Capture the cell that displays the provided text and extract its [X, Y] central coordinate. 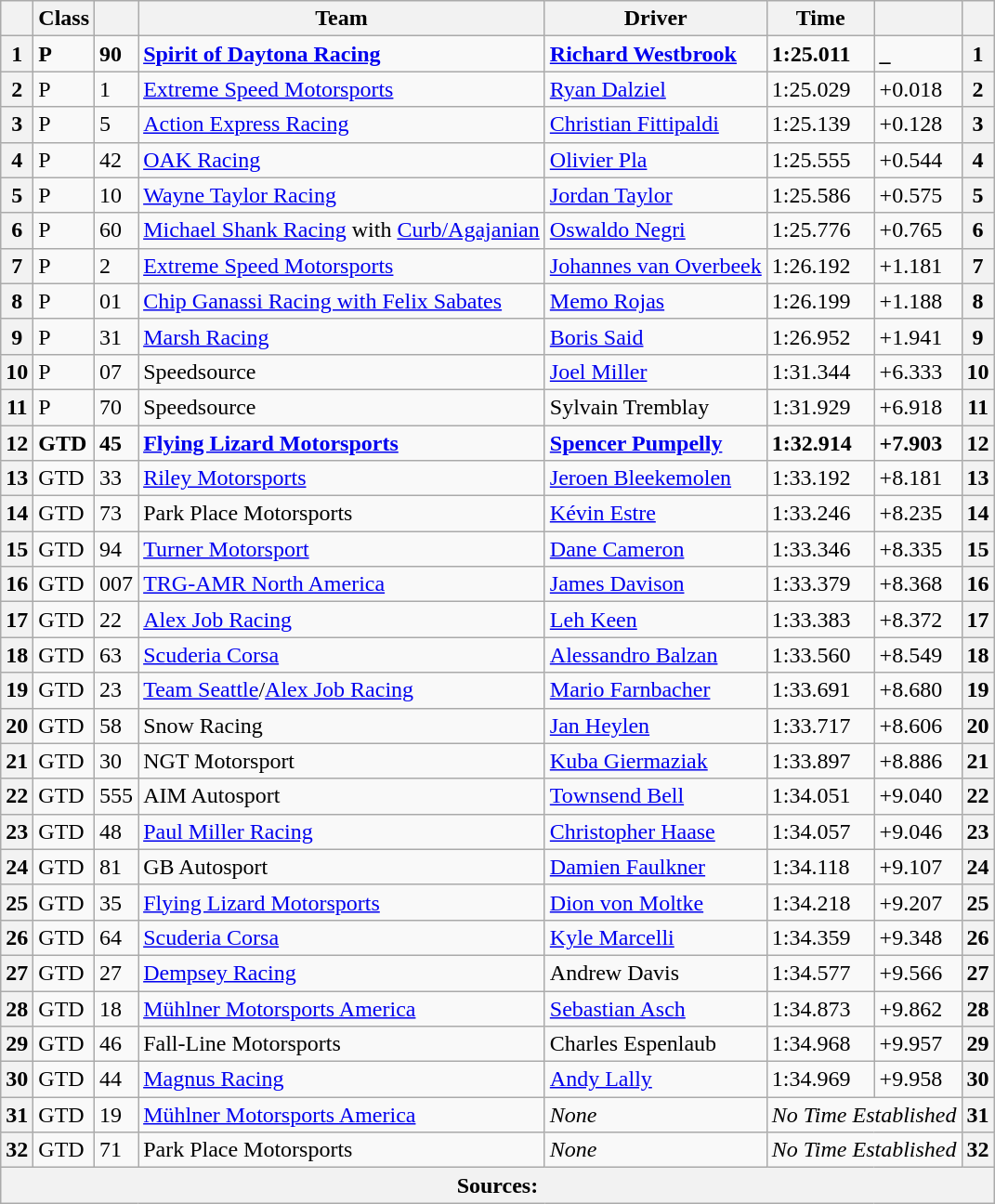
1:26.192 [820, 266]
Spencer Pumpelly [656, 443]
Joel Miller [656, 372]
1:33.192 [820, 478]
+9.957 [918, 1044]
+0.575 [918, 195]
Mario Farnbacher [656, 690]
Johannes van Overbeek [656, 266]
Leh Keen [656, 620]
+0.128 [918, 124]
TRG-AMR North America [342, 584]
1:33.379 [820, 584]
Damien Faulkner [656, 867]
Kuba Giermaziak [656, 761]
Sylvain Tremblay [656, 407]
Dempsey Racing [342, 973]
Kévin Estre [656, 514]
1:33.246 [820, 514]
1:34.873 [820, 1008]
+9.040 [918, 796]
81 [117, 867]
_ [918, 54]
48 [117, 831]
+8.680 [918, 690]
Team Seattle/Alex Job Racing [342, 690]
63 [117, 655]
AIM Autosport [342, 796]
73 [117, 514]
42 [117, 160]
Richard Westbrook [656, 54]
Spirit of Daytona Racing [342, 54]
Turner Motorsport [342, 549]
1:25.029 [820, 89]
+9.566 [918, 973]
1:33.346 [820, 549]
+9.958 [918, 1080]
+9.107 [918, 867]
Time [820, 19]
45 [117, 443]
01 [117, 301]
1:31.929 [820, 407]
1:32.914 [820, 443]
+1.941 [918, 336]
Driver [656, 19]
1:25.139 [820, 124]
+9.207 [918, 902]
1:34.359 [820, 937]
+0.018 [918, 89]
Action Express Racing [342, 124]
Townsend Bell [656, 796]
Christian Fittipaldi [656, 124]
Sebastian Asch [656, 1008]
1:31.344 [820, 372]
Snow Racing [342, 726]
Dion von Moltke [656, 902]
1:33.691 [820, 690]
+8.606 [918, 726]
Jordan Taylor [656, 195]
Christopher Haase [656, 831]
+8.886 [918, 761]
Andrew Davis [656, 973]
58 [117, 726]
Memo Rojas [656, 301]
+8.235 [918, 514]
007 [117, 584]
+6.333 [918, 372]
Marsh Racing [342, 336]
Alex Job Racing [342, 620]
90 [117, 54]
+8.335 [918, 549]
35 [117, 902]
OAK Racing [342, 160]
1:25.586 [820, 195]
1:33.560 [820, 655]
+9.348 [918, 937]
+8.372 [918, 620]
46 [117, 1044]
1:33.383 [820, 620]
Jeroen Bleekemolen [656, 478]
+7.903 [918, 443]
Alessandro Balzan [656, 655]
1:34.577 [820, 973]
NGT Motorsport [342, 761]
Wayne Taylor Racing [342, 195]
33 [117, 478]
+8.181 [918, 478]
+0.544 [918, 160]
1:34.118 [820, 867]
1:33.717 [820, 726]
Fall-Line Motorsports [342, 1044]
1:25.776 [820, 230]
Ryan Dalziel [656, 89]
+1.181 [918, 266]
Sources: [498, 1185]
44 [117, 1080]
+9.046 [918, 831]
Andy Lally [656, 1080]
Charles Espenlaub [656, 1044]
Kyle Marcelli [656, 937]
Magnus Racing [342, 1080]
64 [117, 937]
James Davison [656, 584]
+6.918 [918, 407]
Boris Said [656, 336]
70 [117, 407]
+8.549 [918, 655]
1:25.011 [820, 54]
1:26.952 [820, 336]
71 [117, 1150]
Class [64, 19]
Paul Miller Racing [342, 831]
+1.188 [918, 301]
+8.368 [918, 584]
Chip Ganassi Racing with Felix Sabates [342, 301]
Team [342, 19]
1:34.968 [820, 1044]
555 [117, 796]
60 [117, 230]
07 [117, 372]
Dane Cameron [656, 549]
Oswaldo Negri [656, 230]
Riley Motorsports [342, 478]
1:25.555 [820, 160]
1:34.218 [820, 902]
GB Autosport [342, 867]
94 [117, 549]
Michael Shank Racing with Curb/Agajanian [342, 230]
Jan Heylen [656, 726]
1:34.057 [820, 831]
1:26.199 [820, 301]
Olivier Pla [656, 160]
1:34.051 [820, 796]
1:33.897 [820, 761]
+0.765 [918, 230]
1:34.969 [820, 1080]
+9.862 [918, 1008]
